Return (x, y) of the center of cell containing provided text 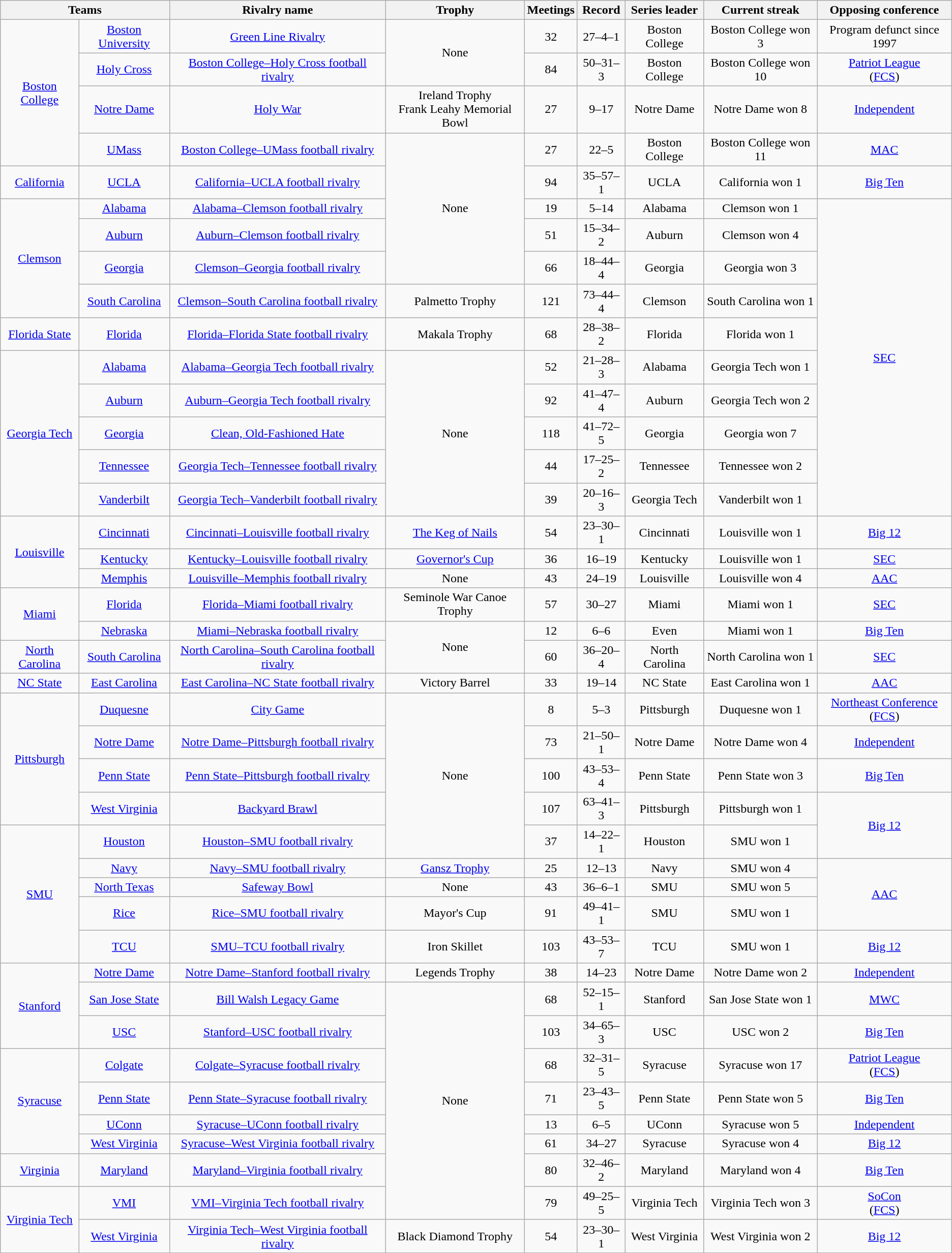
Rice (124, 913)
Auburn–Clemson football rivalry (278, 235)
Clean, Old-Fashioned Hate (278, 433)
Seminole War Canoe Trophy (455, 604)
Colgate (124, 1065)
32–46–2 (601, 1170)
Program defunct since 1997 (884, 37)
35–57–1 (601, 182)
Stanford–USC football rivalry (278, 1032)
17–25–2 (601, 467)
21–28–3 (601, 367)
Black Diamond Trophy (455, 1236)
Syracuse won 17 (761, 1065)
Syracuse won 4 (761, 1144)
25 (551, 868)
37 (551, 841)
Governor's Cup (455, 559)
23–43–5 (601, 1098)
57 (551, 604)
38 (551, 973)
21–50–1 (601, 742)
City Game (278, 709)
Bill Walsh Legacy Game (278, 999)
15–34–2 (601, 235)
Notre Dame–Stanford football rivalry (278, 973)
36 (551, 559)
Houston–SMU football rivalry (278, 841)
51 (551, 235)
Current streak (761, 10)
52–15–1 (601, 999)
100 (551, 775)
SoCon(FCS) (884, 1203)
6–5 (601, 1124)
Florida won 1 (761, 334)
Boston University (124, 37)
Louisville–Memphis football rivalry (278, 578)
Backyard Brawl (278, 809)
Notre Dame won 8 (761, 109)
Holy War (278, 109)
UMass (124, 150)
Notre Dame–Pittsburgh football rivalry (278, 742)
50–31–3 (601, 69)
49–25–5 (601, 1203)
Series leader (664, 10)
Notre Dame won 4 (761, 742)
Penn State–Syracuse football rivalry (278, 1098)
Virginia (40, 1170)
Meetings (551, 10)
34–27 (601, 1144)
84 (551, 69)
Miami–Nebraska football rivalry (278, 631)
49–41–1 (601, 913)
18–44–4 (601, 267)
73–44–4 (601, 301)
SMU–TCU football rivalry (278, 947)
Record (601, 10)
Rice–SMU football rivalry (278, 913)
Syracuse–UConn football rivalry (278, 1124)
Nebraska (124, 631)
West Virginia won 2 (761, 1236)
91 (551, 913)
Florida–Florida State football rivalry (278, 334)
36–6–1 (601, 887)
12–13 (601, 868)
Boston College–UMass football rivalry (278, 150)
44 (551, 467)
20–16–3 (601, 499)
Clemson won 4 (761, 235)
60 (551, 657)
East Carolina (124, 683)
6–6 (601, 631)
Boston College won 3 (761, 37)
43–53–4 (601, 775)
Northeast Conference(FCS) (884, 709)
41–47–4 (601, 400)
36–20–4 (601, 657)
22–5 (601, 150)
5–14 (601, 208)
Safeway Bowl (278, 887)
Boston College won 11 (761, 150)
9–17 (601, 109)
Duquesne (124, 709)
Teams (85, 10)
Pittsburgh won 1 (761, 809)
MAC (884, 150)
East Carolina–NC State football rivalry (278, 683)
19 (551, 208)
Even (664, 631)
63–41–3 (601, 809)
79 (551, 1203)
Holy Cross (124, 69)
Clemson–South Carolina football rivalry (278, 301)
SMU won 5 (761, 887)
Georgia won 3 (761, 267)
118 (551, 433)
73 (551, 742)
VMI–Virginia Tech football rivalry (278, 1203)
Makala Trophy (455, 334)
121 (551, 301)
Legends Trophy (455, 973)
Maryland–Virginia football rivalry (278, 1170)
92 (551, 400)
Maryland won 4 (761, 1170)
Kentucky–Louisville football rivalry (278, 559)
Clemson won 1 (761, 208)
14–23 (601, 973)
Boston College–Holy Cross football rivalry (278, 69)
107 (551, 809)
Memphis (124, 578)
Georgia Tech won 1 (761, 367)
South Carolina won 1 (761, 301)
Clemson–Georgia football rivalry (278, 267)
Alabama–Georgia Tech football rivalry (278, 367)
California–UCLA football rivalry (278, 182)
Auburn–Georgia Tech football rivalry (278, 400)
Iron Skillet (455, 947)
16–19 (601, 559)
Mayor's Cup (455, 913)
34–65–3 (601, 1032)
39 (551, 499)
8 (551, 709)
Syracuse–West Virginia football rivalry (278, 1144)
5–3 (601, 709)
Victory Barrel (455, 683)
Alabama–Clemson football rivalry (278, 208)
Cincinnati–Louisville football rivalry (278, 533)
East Carolina won 1 (761, 683)
Opposing conference (884, 10)
71 (551, 1098)
Virginia Tech won 3 (761, 1203)
94 (551, 182)
Navy–SMU football rivalry (278, 868)
Rivalry name (278, 10)
North Carolina won 1 (761, 657)
Penn State won 3 (761, 775)
66 (551, 267)
Notre Dame won 2 (761, 973)
SMU won 4 (761, 868)
43–53–7 (601, 947)
52 (551, 367)
Duquesne won 1 (761, 709)
Florida–Miami football rivalry (278, 604)
32–31–5 (601, 1065)
27–4–1 (601, 37)
61 (551, 1144)
Vanderbilt won 1 (761, 499)
San Jose State (124, 999)
Trophy (455, 10)
Vanderbilt (124, 499)
Palmetto Trophy (455, 301)
Georgia Tech won 2 (761, 400)
North Carolina–South Carolina football rivalry (278, 657)
California (40, 182)
MWC (884, 999)
Colgate–Syracuse football rivalry (278, 1065)
30–27 (601, 604)
USC won 2 (761, 1032)
Georgia Tech–Vanderbilt football rivalry (278, 499)
12 (551, 631)
Penn State won 5 (761, 1098)
Louisville won 4 (761, 578)
California won 1 (761, 182)
Penn State–Pittsburgh football rivalry (278, 775)
Ireland TrophyFrank Leahy Memorial Bowl (455, 109)
80 (551, 1170)
Gansz Trophy (455, 868)
San Jose State won 1 (761, 999)
13 (551, 1124)
Florida State (40, 334)
Tennessee won 2 (761, 467)
North Texas (124, 887)
28–38–2 (601, 334)
Syracuse won 5 (761, 1124)
19–14 (601, 683)
Georgia won 7 (761, 433)
The Keg of Nails (455, 533)
32 (551, 37)
24–19 (601, 578)
VMI (124, 1203)
14–22–1 (601, 841)
33 (551, 683)
Boston College won 10 (761, 69)
41–72–5 (601, 433)
Virginia Tech–West Virginia football rivalry (278, 1236)
Georgia Tech–Tennessee football rivalry (278, 467)
Green Line Rivalry (278, 37)
